Return [X, Y] of the center of cell containing provided text 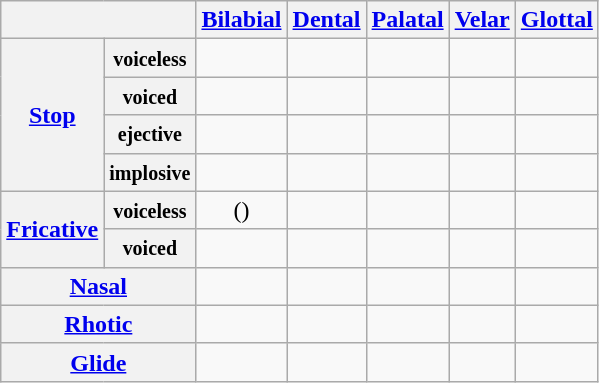
implosive [150, 172]
Glide [98, 362]
Dental [326, 20]
Velar [482, 20]
Glottal [556, 20]
ejective [150, 134]
() [242, 210]
Palatal [408, 20]
Nasal [98, 286]
Bilabial [242, 20]
Fricative [52, 229]
Rhotic [98, 324]
Stop [52, 115]
